Capture the cell that displays the provided text and extract its (X, Y) central coordinate. 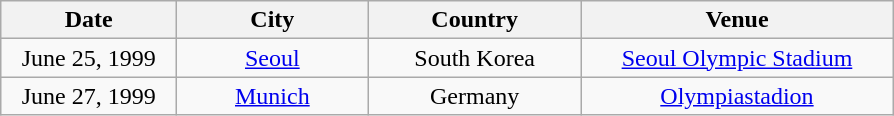
Date (89, 20)
June 25, 1999 (89, 58)
Germany (475, 96)
Country (475, 20)
Seoul Olympic Stadium (736, 58)
Munich (272, 96)
June 27, 1999 (89, 96)
South Korea (475, 58)
Olympiastadion (736, 96)
City (272, 20)
Venue (736, 20)
Seoul (272, 58)
